Capture the cell that displays the provided text and extract its (x, y) central coordinate. 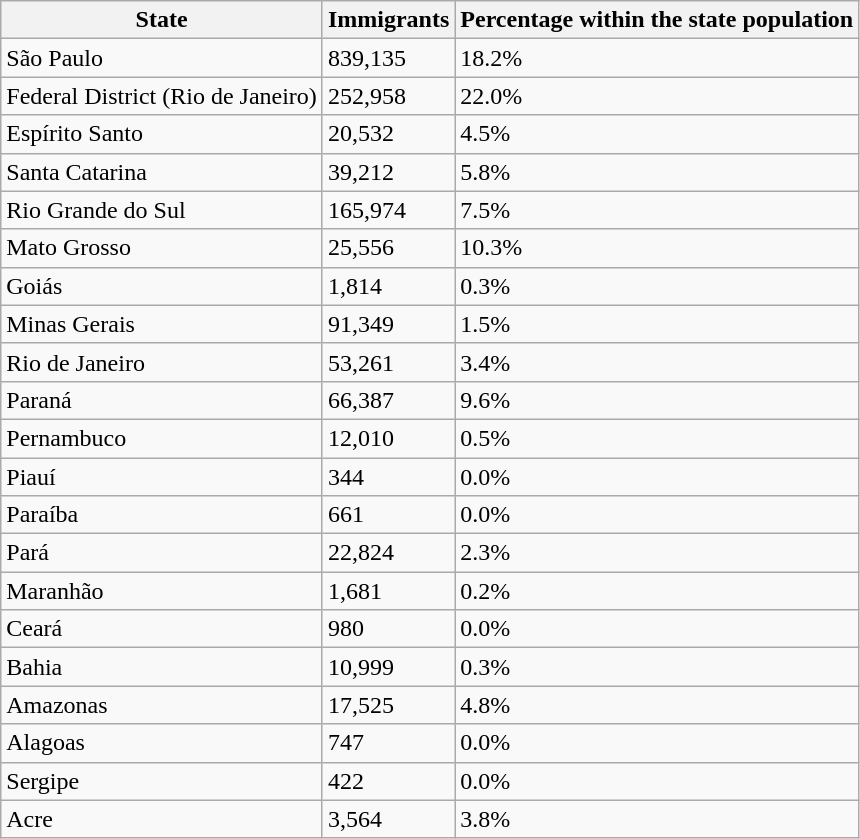
Acre (162, 819)
Federal District (Rio de Janeiro) (162, 96)
10.3% (657, 248)
Rio Grande do Sul (162, 210)
22.0% (657, 96)
Alagoas (162, 743)
747 (388, 743)
839,135 (388, 58)
17,525 (388, 705)
Paraná (162, 400)
State (162, 20)
Piauí (162, 477)
Espírito Santo (162, 134)
Ceará (162, 629)
Percentage within the state population (657, 20)
Minas Gerais (162, 324)
Paraíba (162, 515)
165,974 (388, 210)
Goiás (162, 286)
0.5% (657, 438)
São Paulo (162, 58)
661 (388, 515)
Immigrants (388, 20)
53,261 (388, 362)
20,532 (388, 134)
39,212 (388, 172)
10,999 (388, 667)
Bahia (162, 667)
Pernambuco (162, 438)
5.8% (657, 172)
2.3% (657, 553)
1,814 (388, 286)
1.5% (657, 324)
12,010 (388, 438)
252,958 (388, 96)
Amazonas (162, 705)
4.8% (657, 705)
3.8% (657, 819)
980 (388, 629)
344 (388, 477)
91,349 (388, 324)
7.5% (657, 210)
25,556 (388, 248)
9.6% (657, 400)
22,824 (388, 553)
Maranhão (162, 591)
3.4% (657, 362)
Sergipe (162, 781)
Santa Catarina (162, 172)
18.2% (657, 58)
1,681 (388, 591)
Rio de Janeiro (162, 362)
0.2% (657, 591)
4.5% (657, 134)
Mato Grosso (162, 248)
3,564 (388, 819)
422 (388, 781)
66,387 (388, 400)
Pará (162, 553)
